Return the [x, y] coordinate for the center point of the cell that contains the specified text.  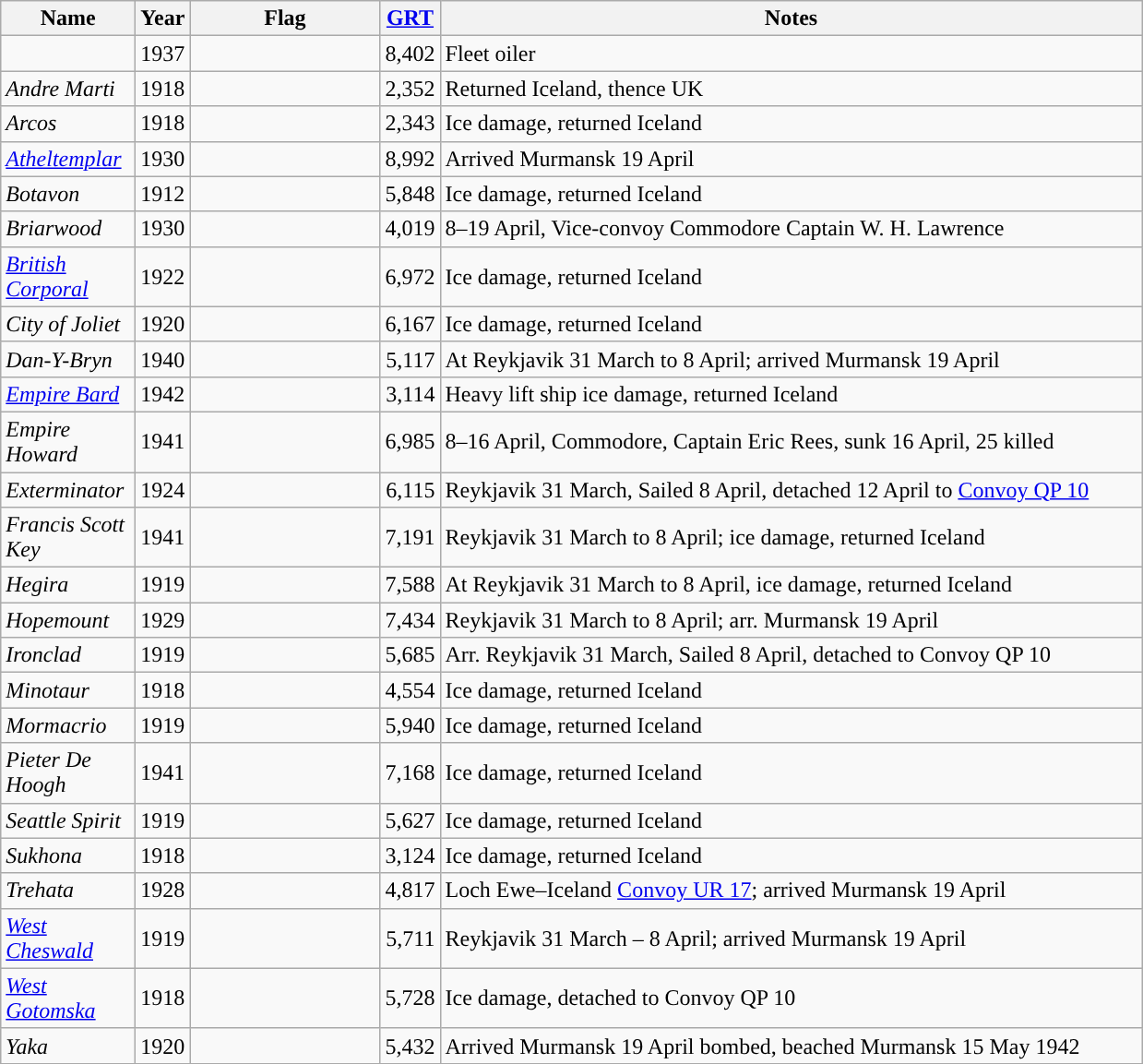
Briarwood [68, 229]
1929 [162, 620]
3,124 [410, 855]
8,402 [410, 54]
1912 [162, 194]
1942 [162, 394]
6,972 [410, 277]
1924 [162, 490]
5,432 [410, 1046]
5,627 [410, 820]
Name [68, 18]
5,685 [410, 655]
8–19 April, Vice-convoy Commodore Captain W. H. Lawrence [792, 229]
4,554 [410, 690]
4,019 [410, 229]
7,434 [410, 620]
Fleet oiler [792, 54]
1937 [162, 54]
Exterminator [68, 490]
Loch Ewe–Iceland Convoy UR 17; arrived Murmansk 19 April [792, 891]
1922 [162, 277]
2,343 [410, 124]
Reykjavik 31 March to 8 April; ice damage, returned Iceland [792, 537]
Pieter De Hoogh [68, 773]
2,352 [410, 89]
5,940 [410, 725]
Botavon [68, 194]
1940 [162, 359]
Year [162, 18]
Ice damage, detached to Convoy QP 10 [792, 998]
Arr. Reykjavik 31 March, Sailed 8 April, detached to Convoy QP 10 [792, 655]
Atheltemplar [68, 159]
Arcos [68, 124]
8,992 [410, 159]
Hopemount [68, 620]
5,117 [410, 359]
7,191 [410, 537]
Francis Scott Key [68, 537]
Andre Marti [68, 89]
Trehata [68, 891]
7,168 [410, 773]
Yaka [68, 1046]
8–16 April, Commodore, Captain Eric Rees, sunk 16 April, 25 killed [792, 441]
At Reykjavik 31 March to 8 April, ice damage, returned Iceland [792, 585]
Arrived Murmansk 19 April [792, 159]
Empire Howard [68, 441]
Ironclad [68, 655]
Flag [285, 18]
6,167 [410, 324]
5,728 [410, 998]
Heavy lift ship ice damage, returned Iceland [792, 394]
Sukhona [68, 855]
Arrived Murmansk 19 April bombed, beached Murmansk 15 May 1942 [792, 1046]
At Reykjavik 31 March to 8 April; arrived Murmansk 19 April [792, 359]
Seattle Spirit [68, 820]
5,848 [410, 194]
Hegira [68, 585]
3,114 [410, 394]
Mormacrio [68, 725]
British Corporal [68, 277]
Notes [792, 18]
City of Joliet [68, 324]
4,817 [410, 891]
1928 [162, 891]
6,985 [410, 441]
Minotaur [68, 690]
West Cheswald [68, 938]
GRT [410, 18]
6,115 [410, 490]
Returned Iceland, thence UK [792, 89]
Dan-Y-Bryn [68, 359]
West Gotomska [68, 998]
Reykjavik 31 March – 8 April; arrived Murmansk 19 April [792, 938]
7,588 [410, 585]
5,711 [410, 938]
Reykjavik 31 March, Sailed 8 April, detached 12 April to Convoy QP 10 [792, 490]
Empire Bard [68, 394]
Reykjavik 31 March to 8 April; arr. Murmansk 19 April [792, 620]
